Detect which cell encompasses the target text, then output its [x, y] center coordinate. 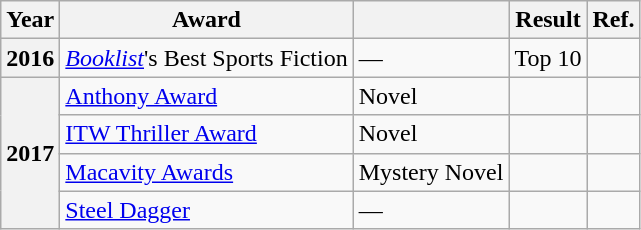
Booklist's Best Sports Fiction [206, 58]
Mystery Novel [431, 172]
2017 [30, 153]
Year [30, 20]
Award [206, 20]
Anthony Award [206, 96]
Result [548, 20]
Steel Dagger [206, 210]
Macavity Awards [206, 172]
2016 [30, 58]
ITW Thriller Award [206, 134]
Top 10 [548, 58]
Ref. [614, 20]
